Detect which cell encompasses the target text, then output its [x, y] center coordinate. 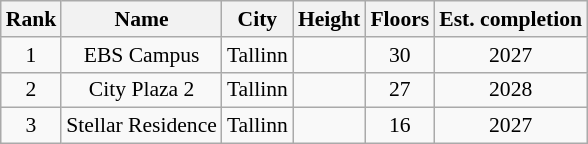
16 [400, 126]
2 [32, 90]
City Plaza 2 [142, 90]
Stellar Residence [142, 126]
EBS Campus [142, 55]
2028 [510, 90]
27 [400, 90]
1 [32, 55]
30 [400, 55]
3 [32, 126]
Name [142, 19]
Rank [32, 19]
Est. completion [510, 19]
City [258, 19]
Floors [400, 19]
Height [329, 19]
